Search for the cell housing the specified text and yield its [X, Y] center coordinate. 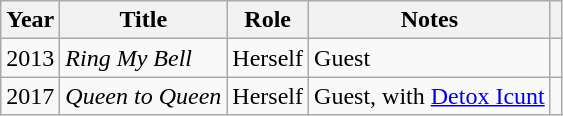
2013 [30, 58]
Year [30, 20]
Ring My Bell [144, 58]
Queen to Queen [144, 96]
2017 [30, 96]
Notes [430, 20]
Role [268, 20]
Guest, with Detox Icunt [430, 96]
Title [144, 20]
Guest [430, 58]
